Return the (x, y) coordinate for the center point of the cell that contains the specified text.  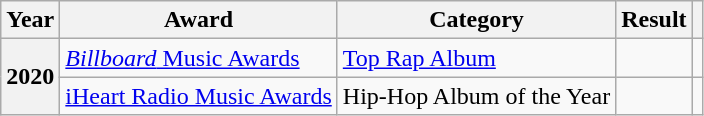
Category (476, 20)
Top Rap Album (476, 58)
iHeart Radio Music Awards (198, 96)
Result (654, 20)
Year (30, 20)
2020 (30, 77)
Hip-Hop Album of the Year (476, 96)
Award (198, 20)
Billboard Music Awards (198, 58)
